Return the (x, y) coordinate for the center point of the cell that contains the specified text.  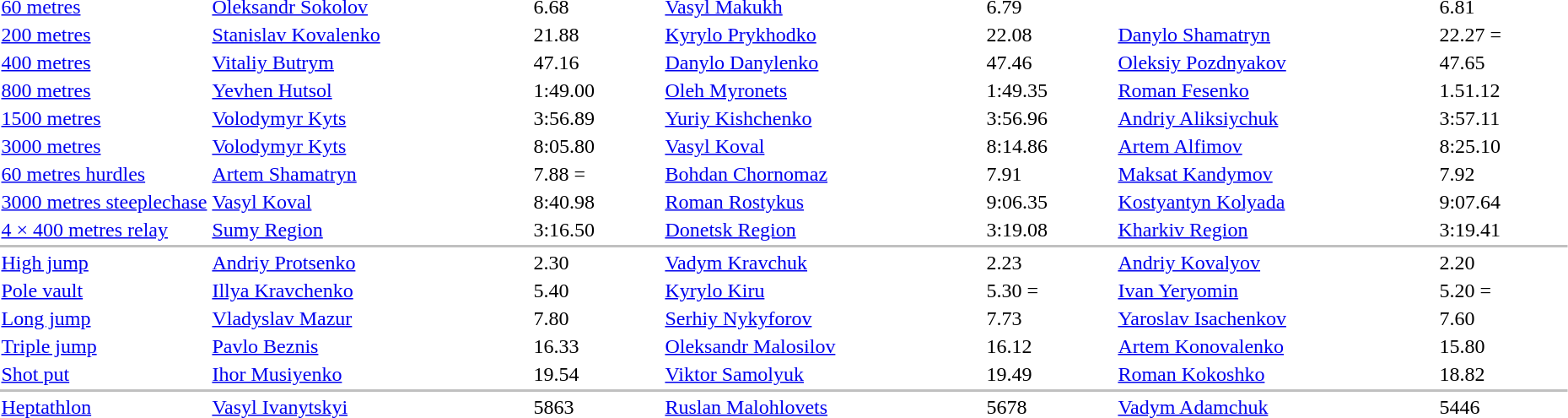
Ivan Yeryomin (1276, 290)
Triple jump (105, 346)
Artem Shamatryn (370, 174)
7.73 (1049, 318)
3:16.50 (597, 230)
21.88 (597, 35)
Oleh Myronets (823, 90)
200 metres (105, 35)
8:14.86 (1049, 146)
22.08 (1049, 35)
Artem Konovalenko (1276, 346)
Oleksiy Pozdnyakov (1276, 62)
Yuriy Kishchenko (823, 118)
Yevhen Hutsol (370, 90)
Artem Alfimov (1276, 146)
3:19.08 (1049, 230)
Roman Rostykus (823, 202)
7.88 = (597, 174)
3:57.11 (1503, 118)
Vladyslav Mazur (370, 318)
3:56.89 (597, 118)
5.30 = (1049, 290)
Ihor Musiyenko (370, 374)
Andriy Aliksiychuk (1276, 118)
Kyrylo Kiru (823, 290)
5.40 (597, 290)
18.82 (1503, 374)
Pole vault (105, 290)
Pavlo Beznis (370, 346)
3:56.96 (1049, 118)
400 metres (105, 62)
7.91 (1049, 174)
1.51.12 (1503, 90)
1:49.00 (597, 90)
800 metres (105, 90)
47.65 (1503, 62)
Roman Fesenko (1276, 90)
Danylo Danylenko (823, 62)
7.60 (1503, 318)
3:19.41 (1503, 230)
Serhiy Nykyforov (823, 318)
Donetsk Region (823, 230)
2.23 (1049, 263)
8:40.98 (597, 202)
5.20 = (1503, 290)
3000 metres steeplechase (105, 202)
2.20 (1503, 263)
2.30 (597, 263)
1500 metres (105, 118)
9:06.35 (1049, 202)
Vadym Kravchuk (823, 263)
Maksat Kandymov (1276, 174)
4 × 400 metres relay (105, 230)
Viktor Samolyuk (823, 374)
7.80 (597, 318)
7.92 (1503, 174)
Roman Kokoshko (1276, 374)
16.33 (597, 346)
Andriy Protsenko (370, 263)
Danylo Shamatryn (1276, 35)
Kharkiv Region (1276, 230)
60 metres hurdles (105, 174)
High jump (105, 263)
8:25.10 (1503, 146)
47.16 (597, 62)
9:07.64 (1503, 202)
Sumy Region (370, 230)
Kostyantyn Kolyada (1276, 202)
Stanislav Kovalenko (370, 35)
15.80 (1503, 346)
Bohdan Chornomaz (823, 174)
Kyrylo Prykhodko (823, 35)
Yaroslav Isachenkov (1276, 318)
Vitaliy Butrym (370, 62)
Illya Kravchenko (370, 290)
19.54 (597, 374)
22.27 = (1503, 35)
Andriy Kovalyov (1276, 263)
Long jump (105, 318)
Oleksandr Malosilov (823, 346)
47.46 (1049, 62)
19.49 (1049, 374)
16.12 (1049, 346)
1:49.35 (1049, 90)
Shot put (105, 374)
8:05.80 (597, 146)
3000 metres (105, 146)
